Scan for the cell matching the given text and deliver its [x, y] coordinate at center. 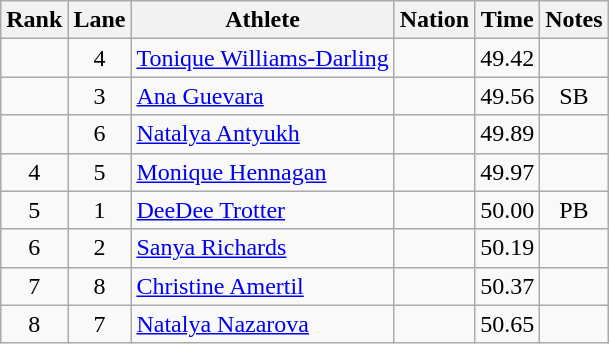
50.37 [508, 286]
Athlete [262, 20]
Sanya Richards [262, 248]
49.42 [508, 58]
Time [508, 20]
Natalya Nazarova [262, 324]
Ana Guevara [262, 96]
49.56 [508, 96]
3 [100, 96]
DeeDee Trotter [262, 210]
Notes [574, 20]
1 [100, 210]
Lane [100, 20]
Nation [434, 20]
50.00 [508, 210]
49.97 [508, 172]
Tonique Williams-Darling [262, 58]
SB [574, 96]
50.19 [508, 248]
Rank [34, 20]
2 [100, 248]
Christine Amertil [262, 286]
50.65 [508, 324]
49.89 [508, 134]
Monique Hennagan [262, 172]
Natalya Antyukh [262, 134]
PB [574, 210]
